Pinpoint the cell where the given text exists, returning its (X, Y) midpoint coordinate. 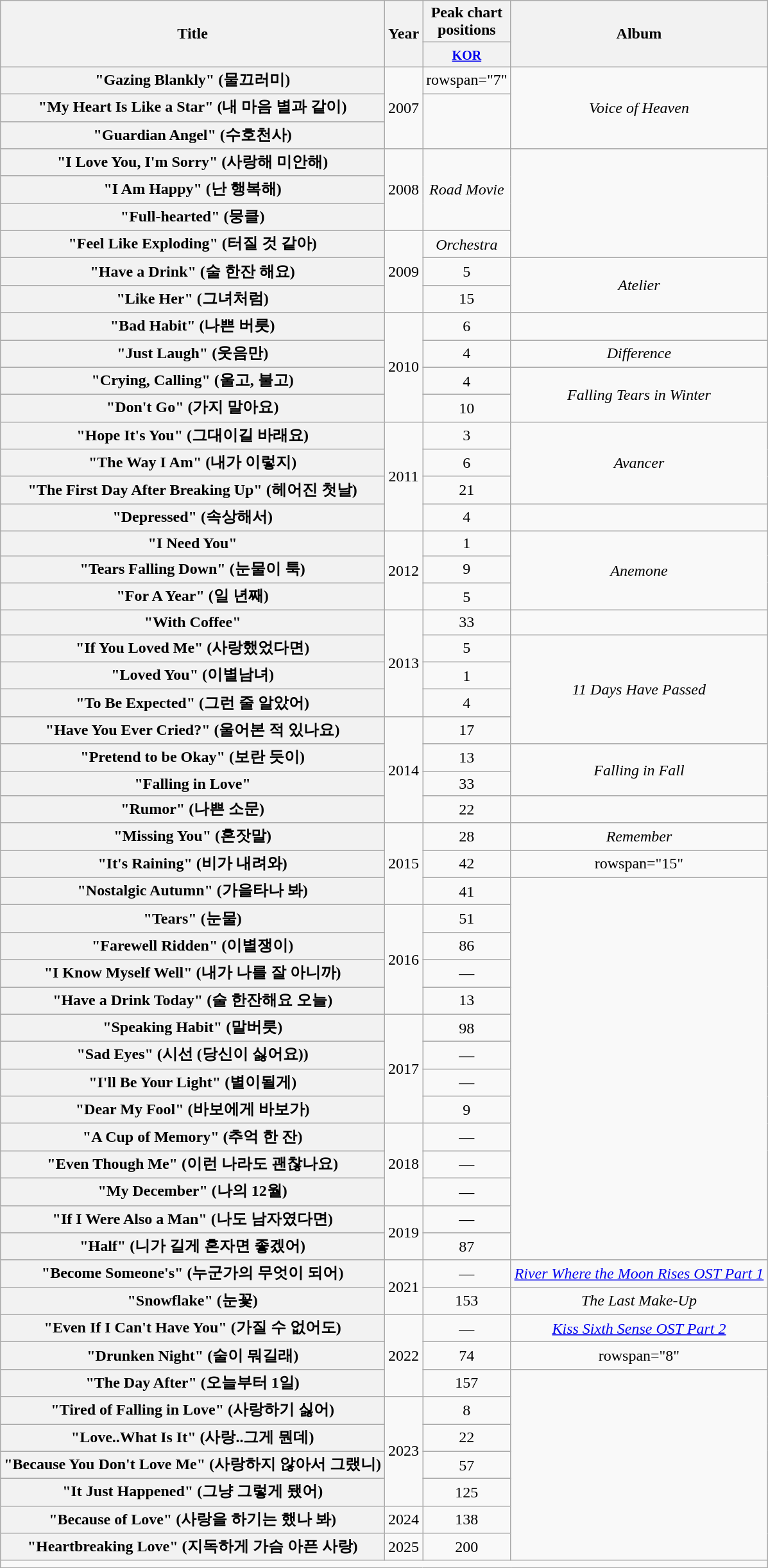
"The Day After" (오늘부터 1일) (192, 1383)
rowspan="7" (467, 81)
"The First Day After Breaking Up" (헤어진 첫날) (192, 490)
2019 (404, 1232)
"It's Raining" (비가 내려와) (192, 864)
"Like Her" (그녀처럼) (192, 299)
"Hope It's You" (그대이길 바래요) (192, 435)
"Depressed" (속상해서) (192, 517)
2018 (404, 1164)
"Farewell Ridden" (이별쟁이) (192, 946)
Falling in Fall (639, 770)
The Last Make-Up (639, 1302)
"Even Though Me" (이런 나라도 괜찮나요) (192, 1164)
"Just Laugh" (웃음만) (192, 354)
138 (467, 1520)
"I Am Happy" (난 행복해) (192, 190)
"My Heart Is Like a Star" (내 마음 별과 같이) (192, 108)
"Missing You" (혼잣말) (192, 837)
Orchestra (467, 244)
Road Movie (467, 190)
2013 (404, 664)
2015 (404, 864)
2012 (404, 570)
"The Way I Am" (내가 이렇지) (192, 463)
"I'll Be Your Light" (별이될게) (192, 1082)
15 (467, 299)
"If I Were Also a Man" (나도 남자였다면) (192, 1219)
2024 (404, 1520)
"Feel Like Exploding" (터질 것 같아) (192, 244)
2008 (404, 190)
"Have a Drink Today" (술 한잔해요 오늘) (192, 1001)
10 (467, 408)
"Tears Falling Down" (눈물이 툭) (192, 570)
57 (467, 1465)
"Nostalgic Autumn" (가을타나 봐) (192, 891)
"Tears" (눈물) (192, 919)
200 (467, 1547)
"To Be Expected" (그런 줄 알았어) (192, 703)
"I Know Myself Well" (내가 나를 잘 아니까) (192, 973)
"Guardian Angel" (수호천사) (192, 135)
Remember (639, 837)
"Heartbreaking Love" (지독하게 가슴 아픈 사랑) (192, 1547)
KOR (467, 55)
"If You Loved Me" (사랑했었다면) (192, 648)
"With Coffee" (192, 623)
98 (467, 1028)
Difference (639, 354)
2016 (404, 960)
rowspan="15" (639, 864)
"Don't Go" (가지 말아요) (192, 408)
"Falling in Love" (192, 784)
"Speaking Habit" (말버릇) (192, 1028)
"Gazing Blankly" (물끄러미) (192, 81)
2025 (404, 1547)
157 (467, 1383)
Year (404, 33)
3 (467, 435)
"Snowflake" (눈꽃) (192, 1302)
rowspan="8" (639, 1356)
86 (467, 946)
"Pretend to be Okay" (보란 듯이) (192, 757)
"For A Year" (일 년째) (192, 597)
"Tired of Falling in Love" (사랑하기 싫어) (192, 1411)
River Where the Moon Rises OST Part 1 (639, 1273)
153 (467, 1302)
Title (192, 33)
Voice of Heaven (639, 108)
2014 (404, 770)
2009 (404, 271)
"Crying, Calling" (울고, 불고) (192, 381)
42 (467, 864)
Avancer (639, 463)
"My December" (나의 12월) (192, 1191)
"Love..What Is It" (사랑..그게 뭔데) (192, 1438)
51 (467, 919)
87 (467, 1246)
8 (467, 1411)
28 (467, 837)
"Half" (니가 길게 혼자면 좋겠어) (192, 1246)
2022 (404, 1356)
"Dear My Fool" (바보에게 바보가) (192, 1110)
2017 (404, 1069)
Kiss Sixth Sense OST Part 2 (639, 1329)
"Become Someone's" (누군가의 무엇이 되어) (192, 1273)
125 (467, 1493)
"Bad Habit" (나쁜 버릇) (192, 326)
Falling Tears in Winter (639, 394)
74 (467, 1356)
"Have You Ever Cried?" (울어본 적 있나요) (192, 730)
"Rumor" (나쁜 소문) (192, 810)
Album (639, 33)
"I Love You, I'm Sorry" (사랑해 미안해) (192, 163)
2023 (404, 1451)
"Loved You" (이별남녀) (192, 675)
"Have a Drink" (술 한잔 해요) (192, 272)
"Because You Don't Love Me" (사랑하지 않아서 그랬니) (192, 1465)
"It Just Happened" (그냥 그렇게 됐어) (192, 1493)
Anemone (639, 570)
17 (467, 730)
"Because of Love" (사랑을 하기는 했나 봐) (192, 1520)
2011 (404, 476)
"Full-hearted" (뭉클) (192, 217)
21 (467, 490)
"Drunken Night" (술이 뭐길래) (192, 1356)
"Sad Eyes" (시선 (당신이 싫어요)) (192, 1055)
Peak chart positions (467, 22)
Atelier (639, 285)
"A Cup of Memory" (추억 한 잔) (192, 1137)
"Even If I Can't Have You" (가질 수 없어도) (192, 1329)
41 (467, 891)
2010 (404, 367)
11 Days Have Passed (639, 689)
2021 (404, 1288)
2007 (404, 108)
"I Need You" (192, 543)
